Return (X, Y) of the center of cell containing provided text 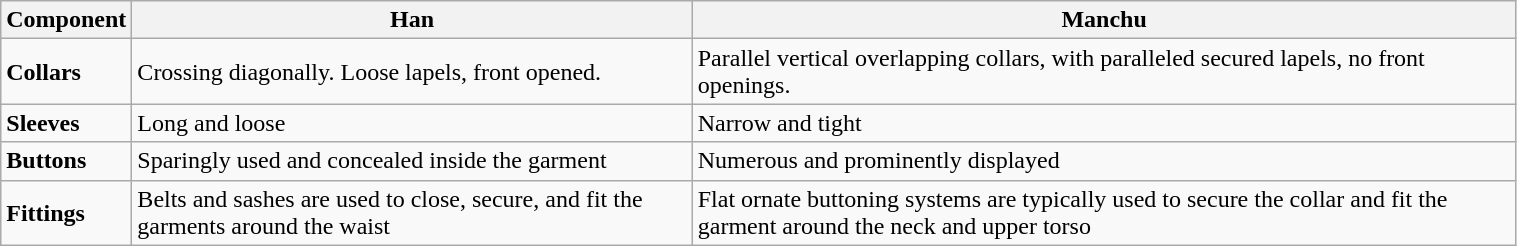
Manchu (1104, 20)
Sleeves (66, 123)
Fittings (66, 212)
Sparingly used and concealed inside the garment (412, 161)
Crossing diagonally. Loose lapels, front opened. (412, 72)
Flat ornate buttoning systems are typically used to secure the collar and fit the garment around the neck and upper torso (1104, 212)
Narrow and tight (1104, 123)
Parallel vertical overlapping collars, with paralleled secured lapels, no front openings. (1104, 72)
Long and loose (412, 123)
Numerous and prominently displayed (1104, 161)
Component (66, 20)
Collars (66, 72)
Buttons (66, 161)
Belts and sashes are used to close, secure, and fit the garments around the waist (412, 212)
Han (412, 20)
